Find where the given text appears and provide that cell's center as (X, Y) coordinate. 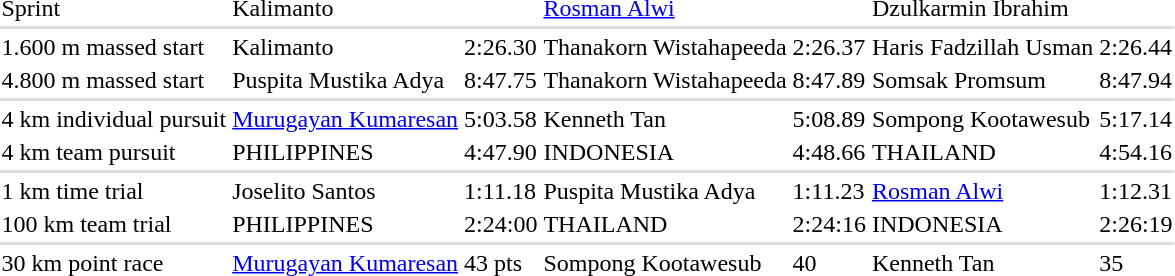
100 km team trial (114, 224)
Murugayan Kumaresan (346, 119)
Kenneth Tan (665, 119)
1:11.18 (501, 191)
Kalimanto (346, 47)
1:12.31 (1136, 191)
4.800 m massed start (114, 80)
1:11.23 (829, 191)
Somsak Promsum (982, 80)
1.600 m massed start (114, 47)
4 km team pursuit (114, 152)
Sompong Kootawesub (982, 119)
8:47.75 (501, 80)
Joselito Santos (346, 191)
4:54.16 (1136, 152)
Haris Fadzillah Usman (982, 47)
2:24:00 (501, 224)
1 km time trial (114, 191)
4 km individual pursuit (114, 119)
8:47.94 (1136, 80)
2:26.30 (501, 47)
Rosman Alwi (982, 191)
8:47.89 (829, 80)
5:17.14 (1136, 119)
5:08.89 (829, 119)
2:26:19 (1136, 224)
4:47.90 (501, 152)
2:24:16 (829, 224)
4:48.66 (829, 152)
5:03.58 (501, 119)
2:26.44 (1136, 47)
2:26.37 (829, 47)
